Locate the cell with the specified text and output its [X, Y] center coordinate. 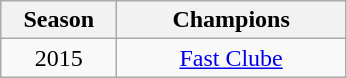
Fast Clube [232, 58]
Champions [232, 20]
Season [59, 20]
2015 [59, 58]
